Determine the (X, Y) coordinate at the center of the cell enclosing the given text.  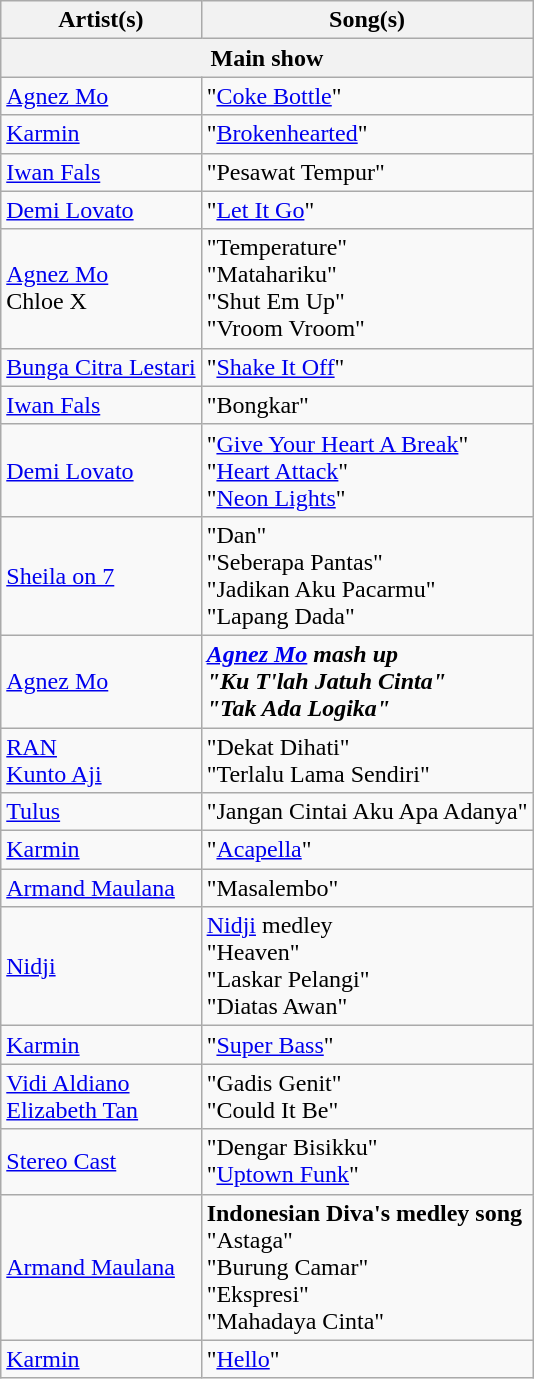
"Hello" (367, 1359)
"Shake It Off" (367, 367)
"Dan""Seberapa Pantas""Jadikan Aku Pacarmu""Lapang Dada" (367, 576)
Artist(s) (101, 20)
Bunga Citra Lestari (101, 367)
"Temperature""Matahariku""Shut Em Up""Vroom Vroom" (367, 288)
"Coke Bottle" (367, 96)
"Acapella" (367, 850)
"Jangan Cintai Aku Apa Adanya" (367, 812)
Song(s) (367, 20)
Nidji medley"Heaven""Laskar Pelangi""Diatas Awan" (367, 966)
RANKunto Aji (101, 760)
Vidi AldianoElizabeth Tan (101, 1096)
"Gadis Genit""Could It Be" (367, 1096)
"Bongkar" (367, 405)
Main show (267, 58)
"Super Bass" (367, 1045)
Tulus (101, 812)
"Dengar Bisikku""Uptown Funk" (367, 1162)
Sheila on 7 (101, 576)
Indonesian Diva's medley song"Astaga""Burung Camar""Ekspresi""Mahadaya Cinta" (367, 1267)
"Let It Go" (367, 210)
Agnez Mo mash up"Ku T'lah Jatuh Cinta""Tak Ada Logika" (367, 681)
Nidji (101, 966)
"Give Your Heart A Break""Heart Attack""Neon Lights" (367, 470)
"Brokenhearted" (367, 134)
Agnez MoChloe X (101, 288)
"Dekat Dihati""Terlalu Lama Sendiri" (367, 760)
"Masalembo" (367, 888)
"Pesawat Tempur" (367, 172)
Stereo Cast (101, 1162)
